Determine the (x, y) coordinate at the center of the cell enclosing the given text.  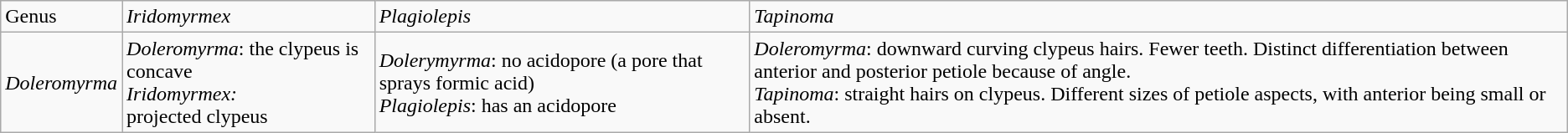
Doleromyrma: the clypeus is concaveIridomyrmex:projected clypeus (249, 82)
Iridomyrmex (249, 17)
Tapinoma (1158, 17)
Plagiolepis (562, 17)
Dolerymyrma: no acidopore (a pore that sprays formic acid)Plagiolepis: has an acidopore (562, 82)
Doleromyrma (62, 82)
Genus (62, 17)
